Output the (x, y) coordinate of the center of the cell containing the given text.  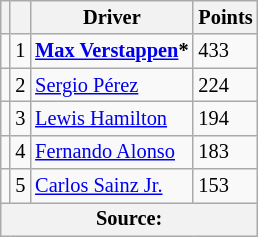
1 (20, 51)
194 (225, 118)
433 (225, 51)
Source: (130, 219)
183 (225, 152)
153 (225, 186)
Max Verstappen* (112, 51)
Points (225, 17)
224 (225, 85)
Lewis Hamilton (112, 118)
3 (20, 118)
Driver (112, 17)
2 (20, 85)
5 (20, 186)
4 (20, 152)
Fernando Alonso (112, 152)
Carlos Sainz Jr. (112, 186)
Sergio Pérez (112, 85)
